Find where the given text appears and provide that cell's center as [x, y] coordinate. 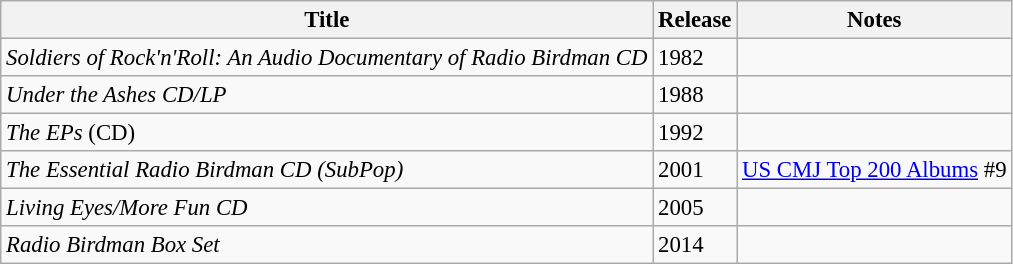
Notes [874, 20]
1982 [695, 58]
The EPs (CD) [327, 133]
2005 [695, 208]
2001 [695, 170]
2014 [695, 245]
Title [327, 20]
US CMJ Top 200 Albums #9 [874, 170]
Living Eyes/More Fun CD [327, 208]
1988 [695, 95]
Soldiers of Rock'n'Roll: An Audio Documentary of Radio Birdman CD [327, 58]
Release [695, 20]
Radio Birdman Box Set [327, 245]
1992 [695, 133]
The Essential Radio Birdman CD (SubPop) [327, 170]
Under the Ashes CD/LP [327, 95]
